Detect which cell encompasses the target text, then output its (X, Y) center coordinate. 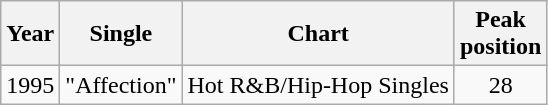
Hot R&B/Hip-Hop Singles (318, 85)
28 (500, 85)
"Affection" (121, 85)
Single (121, 34)
Year (30, 34)
Chart (318, 34)
Peakposition (500, 34)
1995 (30, 85)
